Capture the cell that displays the provided text and extract its (X, Y) central coordinate. 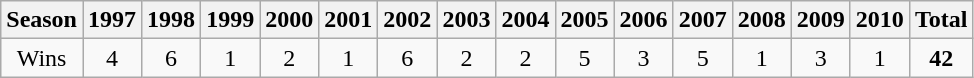
1998 (172, 20)
2008 (762, 20)
2010 (880, 20)
2006 (644, 20)
Wins (42, 58)
4 (112, 58)
2002 (408, 20)
42 (941, 58)
2005 (584, 20)
2001 (348, 20)
1997 (112, 20)
1999 (230, 20)
2000 (290, 20)
2009 (820, 20)
Total (941, 20)
2007 (702, 20)
2004 (526, 20)
2003 (466, 20)
Season (42, 20)
